Find where the given text appears and provide that cell's center as (X, Y) coordinate. 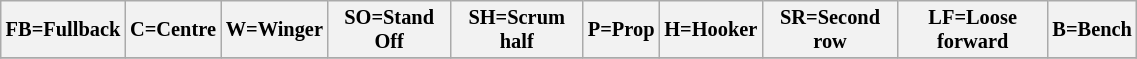
LF=Loose forward (973, 29)
C=Centre (173, 29)
FB=Fullback (63, 29)
H=Hooker (710, 29)
W=Winger (274, 29)
P=Prop (621, 29)
SO=Stand Off (390, 29)
SR=Second row (830, 29)
B=Bench (1092, 29)
SH=Scrum half (516, 29)
